Provide the (x, y) coordinate of the cell's center where the given text is located.  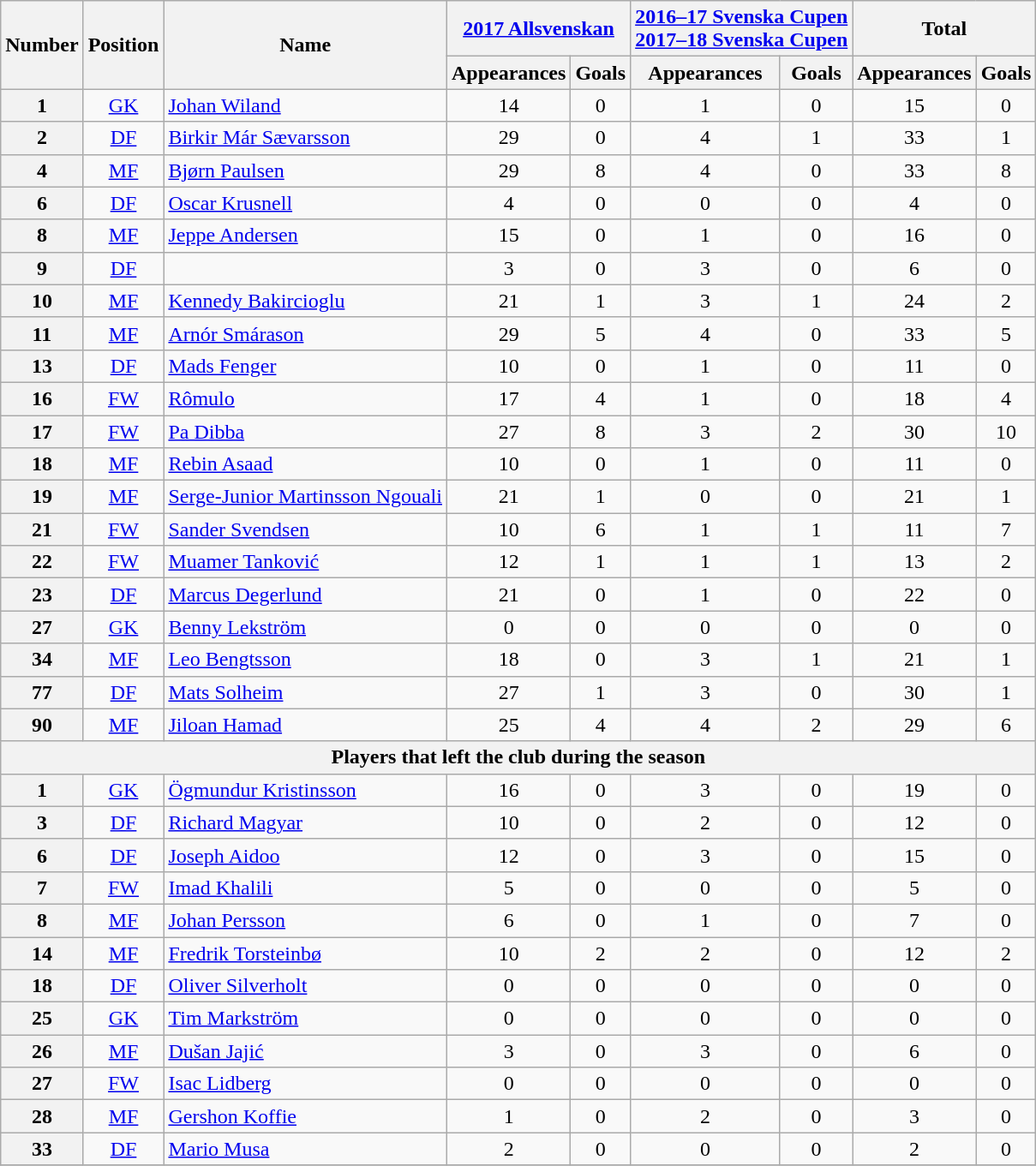
Birkir Már Sævarsson (305, 138)
Sander Svendsen (305, 529)
24 (914, 301)
Benny Lekström (305, 627)
Ögmundur Kristinsson (305, 790)
Players that left the club during the season (518, 757)
2016–17 Svenska Cupen2017–18 Svenska Cupen (742, 29)
Joseph Aidoo (305, 855)
Position (123, 45)
9 (42, 268)
Name (305, 45)
90 (42, 725)
Gershon Koffie (305, 1116)
Isac Lidberg (305, 1084)
Bjørn Paulsen (305, 170)
Dušan Jajić (305, 1051)
Kennedy Bakircioglu (305, 301)
Number (42, 45)
Johan Persson (305, 920)
77 (42, 692)
Total (944, 29)
Oliver Silverholt (305, 986)
Arnór Smárason (305, 333)
Serge-Junior Martinsson Ngouali (305, 497)
Richard Magyar (305, 822)
28 (42, 1116)
Marcus Degerlund (305, 595)
23 (42, 595)
Mats Solheim (305, 692)
Muamer Tanković (305, 562)
34 (42, 660)
Tim Markström (305, 1019)
Pa Dibba (305, 431)
Jiloan Hamad (305, 725)
2017 Allsvenskan (538, 29)
Jeppe Andersen (305, 236)
Rebin Asaad (305, 464)
Oscar Krusnell (305, 203)
Fredrik Torsteinbø (305, 954)
26 (42, 1051)
Imad Khalili (305, 888)
Mads Fenger (305, 366)
Rômulo (305, 398)
Johan Wiland (305, 105)
Leo Bengtsson (305, 660)
Mario Musa (305, 1149)
